Provide the [X, Y] coordinate of the cell's center where the given text is located.  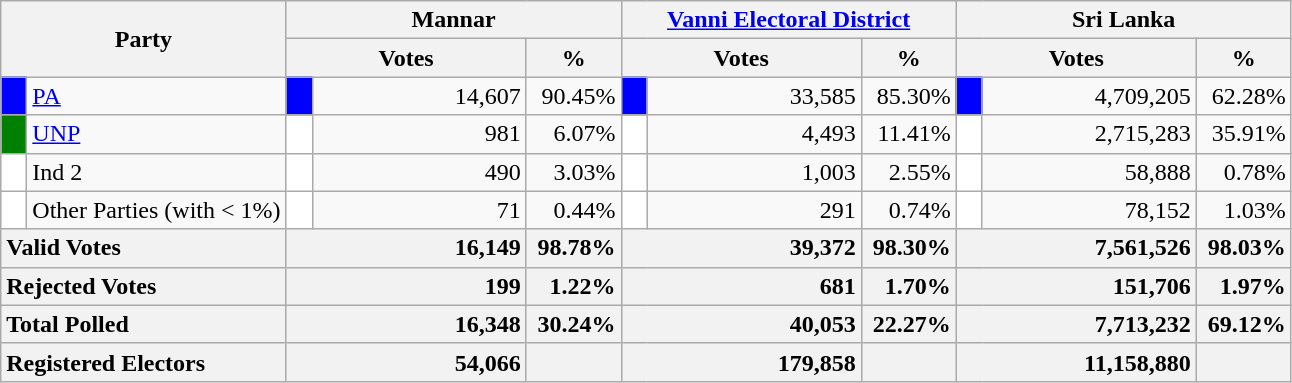
39,372 [741, 248]
98.03% [1244, 248]
4,493 [754, 134]
Mannar [454, 20]
14,607 [419, 96]
7,713,232 [1076, 324]
40,053 [741, 324]
Valid Votes [144, 248]
54,066 [406, 362]
UNP [156, 134]
1,003 [754, 172]
7,561,526 [1076, 248]
Vanni Electoral District [788, 20]
98.78% [574, 248]
78,152 [1089, 210]
1.03% [1244, 210]
16,348 [406, 324]
PA [156, 96]
11.41% [908, 134]
1.22% [574, 286]
30.24% [574, 324]
Other Parties (with < 1%) [156, 210]
90.45% [574, 96]
16,149 [406, 248]
981 [419, 134]
71 [419, 210]
1.97% [1244, 286]
291 [754, 210]
681 [741, 286]
0.44% [574, 210]
62.28% [1244, 96]
98.30% [908, 248]
69.12% [1244, 324]
Rejected Votes [144, 286]
Sri Lanka [1124, 20]
3.03% [574, 172]
22.27% [908, 324]
85.30% [908, 96]
1.70% [908, 286]
0.78% [1244, 172]
6.07% [574, 134]
33,585 [754, 96]
35.91% [1244, 134]
2,715,283 [1089, 134]
Registered Electors [144, 362]
4,709,205 [1089, 96]
179,858 [741, 362]
0.74% [908, 210]
2.55% [908, 172]
11,158,880 [1076, 362]
490 [419, 172]
199 [406, 286]
Total Polled [144, 324]
Ind 2 [156, 172]
Party [144, 39]
151,706 [1076, 286]
58,888 [1089, 172]
